Detect which cell encompasses the target text, then output its [X, Y] center coordinate. 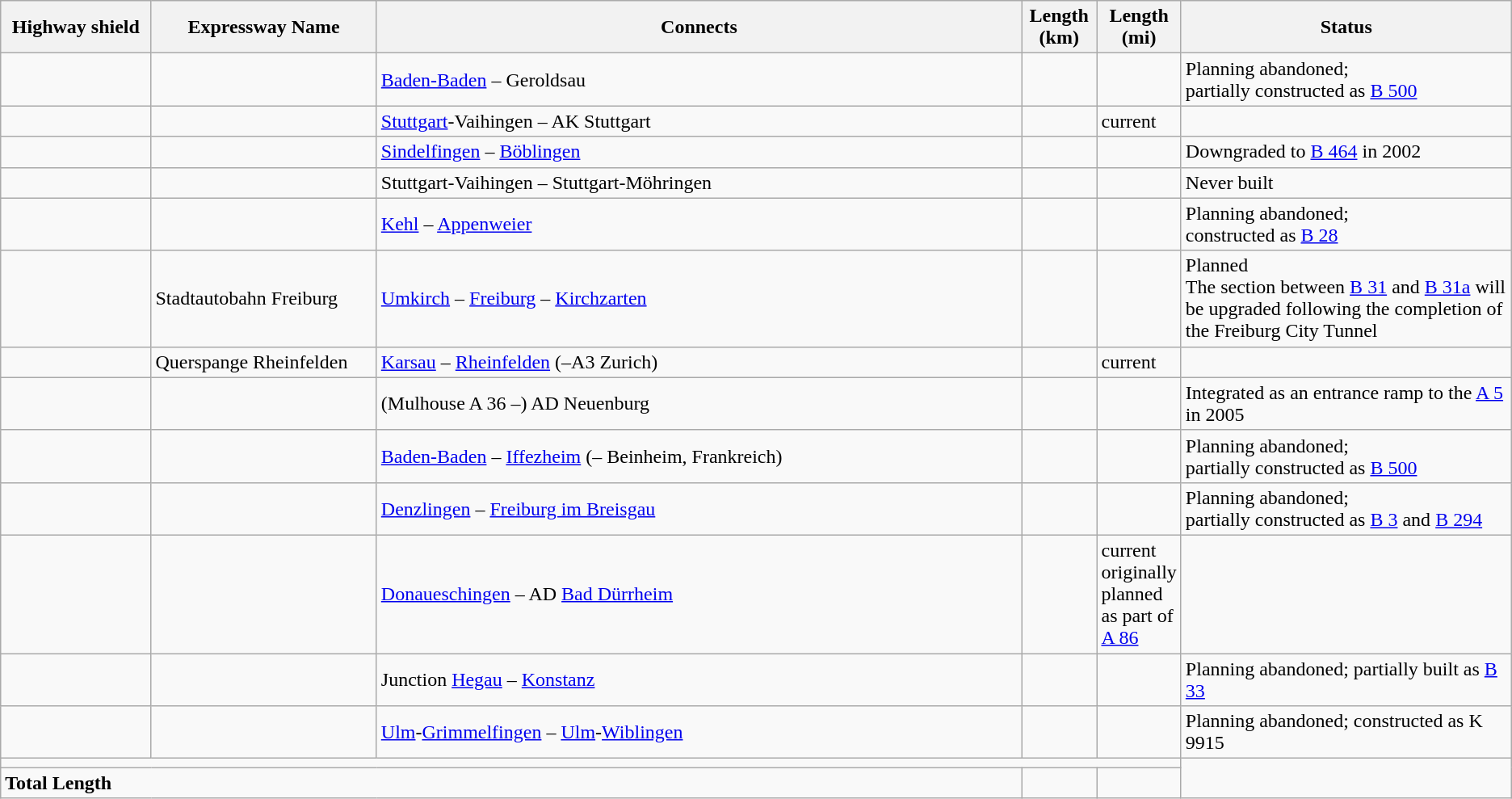
Integrated as an entrance ramp to the A 5 in 2005 [1346, 404]
Umkirch – Freiburg – Kirchzarten [699, 299]
Length(mi) [1139, 27]
Karsau – Rheinfelden (–A3 Zurich) [699, 362]
Querspange Rheinfelden [263, 362]
Kehl – Appenweier [699, 225]
Junction Hegau – Konstanz [699, 679]
(Mulhouse A 36 –) AD Neuenburg [699, 404]
PlannedThe section between B 31 and B 31a will be upgraded following the completion of the Freiburg City Tunnel [1346, 299]
Stadtautobahn Freiburg [263, 299]
Total Length [511, 783]
Downgraded to B 464 in 2002 [1346, 152]
Highway shield [76, 27]
Expressway Name [263, 27]
Planning abandoned;partially constructed as B 3 and B 294 [1346, 509]
Ulm-Grimmelfingen – Ulm-Wiblingen [699, 732]
Length(km) [1060, 27]
currentoriginally planned as part of A 86 [1139, 594]
Donaueschingen – AD Bad Dürrheim [699, 594]
Stuttgart-Vaihingen – AK Stuttgart [699, 121]
Stuttgart-Vaihingen – Stuttgart-Möhringen [699, 183]
Planning abandoned; constructed as K 9915 [1346, 732]
Planning abandoned;constructed as B 28 [1346, 225]
Status [1346, 27]
Connects [699, 27]
Sindelfingen – Böblingen [699, 152]
Denzlingen – Freiburg im Breisgau [699, 509]
Never built [1346, 183]
Baden-Baden – Geroldsau [699, 79]
Planning abandoned; partially built as B 33 [1346, 679]
Baden-Baden – Iffezheim (– Beinheim, Frankreich) [699, 456]
